For the text-containing cell, return its midpoint in [x, y] coordinate format. 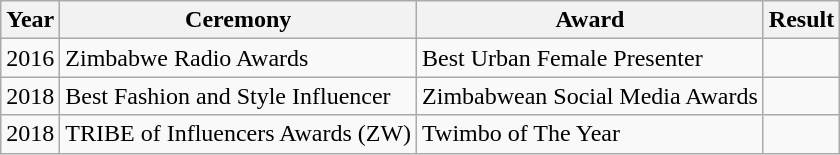
2016 [30, 58]
Result [801, 20]
Best Urban Female Presenter [590, 58]
Twimbo of The Year [590, 134]
Zimbabwean Social Media Awards [590, 96]
Award [590, 20]
Zimbabwe Radio Awards [238, 58]
Ceremony [238, 20]
Best Fashion and Style Influencer [238, 96]
Year [30, 20]
TRIBE of Influencers Awards (ZW) [238, 134]
